Pinpoint the cell where the given text exists, returning its (x, y) midpoint coordinate. 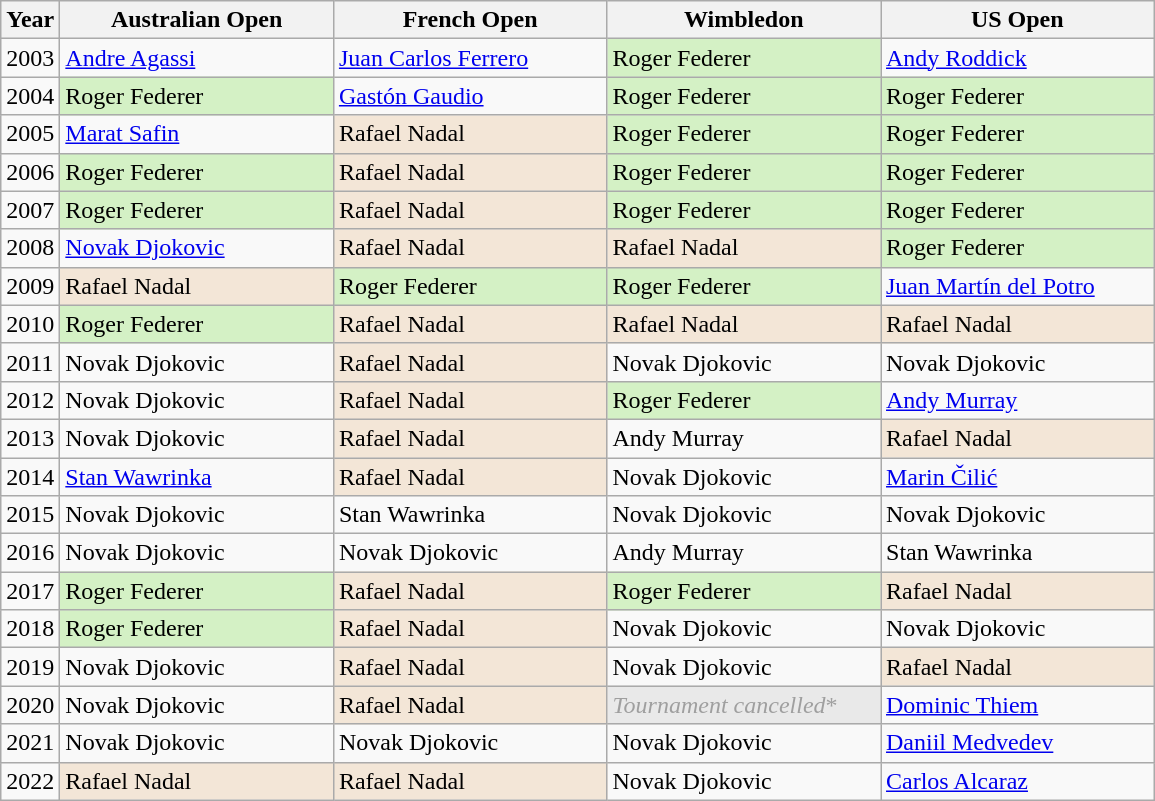
2020 (30, 705)
2012 (30, 400)
Andre Agassi (197, 58)
2021 (30, 743)
2019 (30, 667)
2004 (30, 96)
2006 (30, 172)
2011 (30, 362)
2013 (30, 438)
2018 (30, 629)
2016 (30, 553)
2022 (30, 781)
2014 (30, 477)
2010 (30, 324)
Juan Martín del Potro (1017, 286)
Gastón Gaudio (470, 96)
Australian Open (197, 20)
2003 (30, 58)
Dominic Thiem (1017, 705)
Tournament cancelled* (744, 705)
2007 (30, 210)
Year (30, 20)
Andy Roddick (1017, 58)
Daniil Medvedev (1017, 743)
Carlos Alcaraz (1017, 781)
2008 (30, 248)
French Open (470, 20)
Wimbledon (744, 20)
Marin Čilić (1017, 477)
US Open (1017, 20)
2015 (30, 515)
Marat Safin (197, 134)
Juan Carlos Ferrero (470, 58)
2017 (30, 591)
2005 (30, 134)
2009 (30, 286)
